Scan for the cell matching the given text and deliver its (X, Y) coordinate at center. 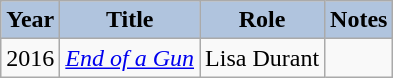
Notes (359, 20)
Title (130, 20)
End of a Gun (130, 58)
Role (262, 20)
2016 (30, 58)
Year (30, 20)
Lisa Durant (262, 58)
